Search for the cell housing the specified text and yield its [X, Y] center coordinate. 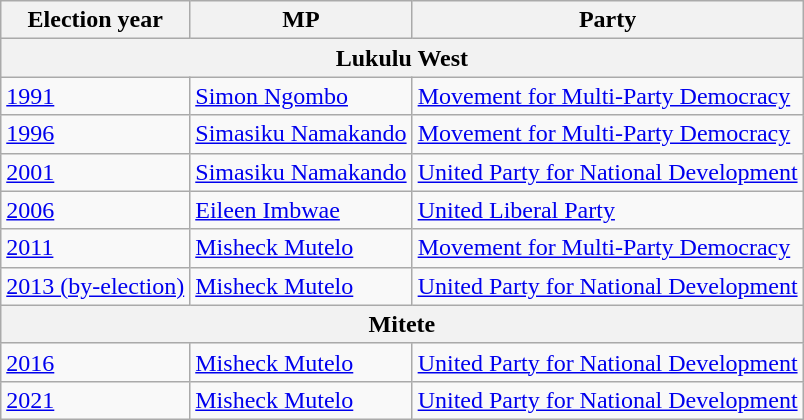
1991 [96, 96]
2021 [96, 400]
United Liberal Party [608, 210]
Election year [96, 20]
2011 [96, 248]
Lukulu West [402, 58]
MP [301, 20]
2001 [96, 172]
Eileen Imbwae [301, 210]
Party [608, 20]
Mitete [402, 324]
1996 [96, 134]
Simon Ngombo [301, 96]
2016 [96, 362]
2006 [96, 210]
2013 (by-election) [96, 286]
